Determine the (x, y) coordinate at the center of the cell enclosing the given text.  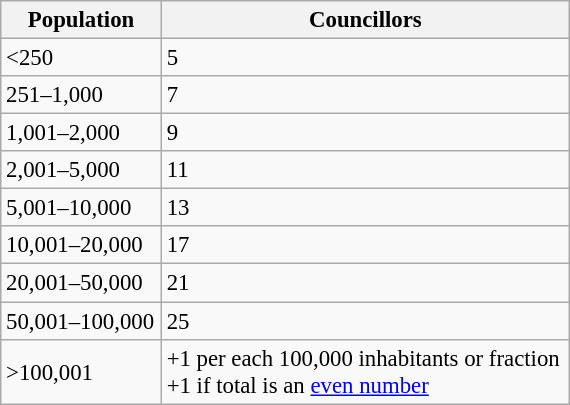
50,001–100,000 (82, 321)
13 (365, 208)
7 (365, 95)
9 (365, 133)
20,001–50,000 (82, 283)
Population (82, 20)
21 (365, 283)
5 (365, 58)
17 (365, 245)
1,001–2,000 (82, 133)
25 (365, 321)
<250 (82, 58)
2,001–5,000 (82, 170)
10,001–20,000 (82, 245)
>100,001 (82, 372)
Councillors (365, 20)
5,001–10,000 (82, 208)
251–1,000 (82, 95)
11 (365, 170)
+1 per each 100,000 inhabitants or fraction+1 if total is an even number (365, 372)
